For the text-containing cell, return its midpoint in (X, Y) coordinate format. 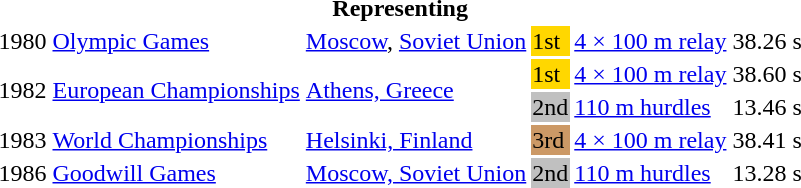
Goodwill Games (176, 173)
European Championships (176, 90)
Athens, Greece (416, 90)
3rd (550, 140)
Olympic Games (176, 41)
Helsinki, Finland (416, 140)
World Championships (176, 140)
